Capture the cell that displays the provided text and extract its [x, y] central coordinate. 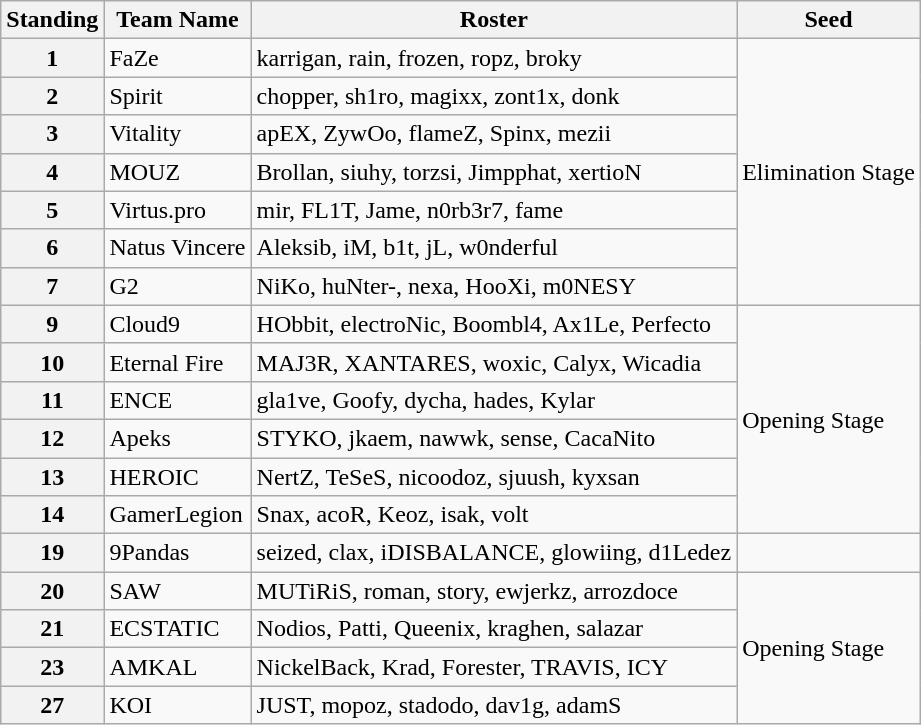
gla1ve, Goofy, dycha, hades, Kylar [494, 400]
AMKAL [178, 667]
MUTiRiS, roman, story, ewjerkz, arrozdoce [494, 591]
19 [52, 553]
10 [52, 362]
Team Name [178, 20]
27 [52, 705]
Nodios, Patti, Queenix, kraghen, salazar [494, 629]
11 [52, 400]
13 [52, 477]
23 [52, 667]
apEX, ZywOo, flameZ, Spinx, mezii [494, 134]
ENCE [178, 400]
HObbit, electroNic, Boombl4, Ax1Le, Perfecto [494, 324]
Roster [494, 20]
Vitality [178, 134]
NickelBack, Krad, Forester, TRAVIS, ICY [494, 667]
seized, clax, iDISBALANCE, glowiing, d1Ledez [494, 553]
Standing [52, 20]
NiKo, huNter-, nexa, HooXi, m0NESY [494, 286]
Snax, acoR, Keoz, isak, volt [494, 515]
21 [52, 629]
GamerLegion [178, 515]
chopper, sh1ro, magixx, zont1x, donk [494, 96]
3 [52, 134]
Spirit [178, 96]
9 [52, 324]
Apeks [178, 438]
Eternal Fire [178, 362]
Seed [829, 20]
2 [52, 96]
KOI [178, 705]
MOUZ [178, 172]
SAW [178, 591]
20 [52, 591]
Natus Vincere [178, 248]
G2 [178, 286]
6 [52, 248]
9Pandas [178, 553]
Cloud9 [178, 324]
JUST, mopoz, stadodo, dav1g, adamS [494, 705]
NertZ, TeSeS, nicoodoz, sjuush, kyxsan [494, 477]
1 [52, 58]
ECSTATIC [178, 629]
HEROIC [178, 477]
Aleksib, iM, b1t, jL, w0nderful [494, 248]
MAJ3R, XANTARES, woxic, Calyx, Wicadia [494, 362]
FaZe [178, 58]
Brollan, siuhy, torzsi, Jimpphat, xertioN [494, 172]
5 [52, 210]
4 [52, 172]
Virtus.pro [178, 210]
14 [52, 515]
karrigan, rain, frozen, ropz, broky [494, 58]
7 [52, 286]
mir, FL1T, Jame, n0rb3r7, fame [494, 210]
Elimination Stage [829, 172]
STYKO, jkaem, nawwk, sense, CacaNito [494, 438]
12 [52, 438]
